Scan for the cell matching the given text and deliver its [x, y] coordinate at center. 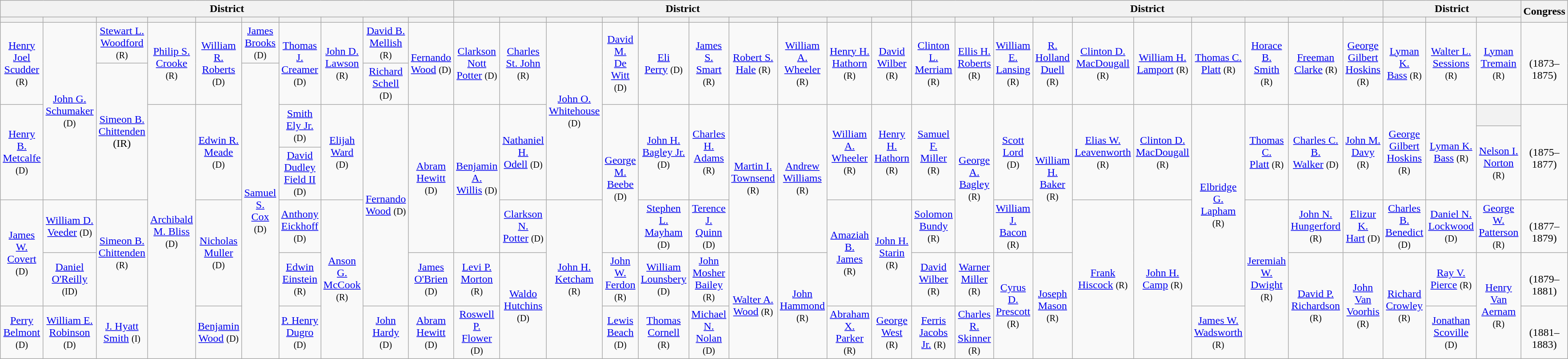
NicholasMuller (D) [219, 253]
GeorgeGilbertHoskins (R) [1404, 152]
Clarkson N.Potter (D) [523, 226]
JamesBrooks (D) [260, 43]
Anson G.McCook (R) [342, 279]
John MosherBailey (R) [709, 279]
James W.Wadsworth (R) [1218, 332]
Daniel N.Lockwood (D) [1451, 226]
Samuel F.Miller (R) [934, 152]
John O.Whitehouse(D) [574, 111]
ClarksonNottPotter (D) [477, 63]
Jeremiah W.Dwight (R) [1267, 279]
RichardCrowley (R) [1404, 306]
JonathanScoville (D) [1451, 332]
ThomasCornell (R) [664, 332]
J. HyattSmith (I) [122, 332]
Horace B.Smith (R) [1267, 63]
David DudleyField II (D) [300, 173]
William J.Bacon (R) [1013, 226]
William D.Veeder (D) [69, 226]
William H.Lamport (R) [1163, 63]
William H.Baker (R) [1052, 178]
(1877–1879) [1544, 226]
James W.Covert (D) [22, 253]
NathanielH.Odell (D) [523, 152]
John VanVoorhis(R) [1363, 306]
Henry H.Hathorn(R) [892, 152]
WarnerMiller (R) [974, 279]
LymanTremain (R) [1499, 63]
David M.De Witt(D) [620, 63]
John W.Ferdon (R) [620, 279]
Robert S.Hale (R) [753, 63]
GeorgeGilbertHoskins(R) [1363, 63]
JamesO'Brien (D) [431, 279]
Elizur K.Hart (D) [1363, 226]
Amaziah B.James (R) [849, 253]
William A.Wheeler (R) [849, 152]
Henry VanAernam (R) [1499, 306]
FreemanClarke (R) [1316, 63]
Henry H.Hathorn (R) [849, 63]
Simeon B.Chittenden(IR) [122, 132]
Stewart L.Woodford (R) [122, 43]
Thomas J.Creamer (D) [300, 63]
Terence J.Quinn (D) [709, 226]
R. HollandDuell (R) [1052, 63]
ElijahWard (D) [342, 152]
John H.Ketcham (R) [574, 279]
JohnHammond(R) [802, 306]
RichardSchell (D) [386, 84]
Congress [1544, 12]
BenjaminA.Willis (D) [477, 178]
Clinton L.Merriam (R) [934, 63]
Charles B.Benedict (D) [1404, 226]
JosephMason(R) [1052, 306]
David P.Richardson(R) [1316, 306]
William E.Lansing (R) [1013, 63]
George W.Patterson (R) [1499, 226]
Levi P.Morton (R) [477, 279]
John N.Hungerford (R) [1316, 226]
George M.Beebe (D) [620, 178]
Charles C. B.Walker (D) [1316, 152]
LewisBeach (D) [620, 332]
Michael N.Nolan (D) [709, 332]
Charles R.Skinner (R) [974, 332]
FerrisJacobs Jr. (R) [934, 332]
Ellis H.Roberts (R) [974, 63]
WaldoHutchins (D) [523, 306]
William A.Wheeler(R) [802, 63]
Edwin R.Meade (D) [219, 152]
Elias W.Leavenworth(R) [1103, 152]
Cyrus D.Prescott(R) [1013, 306]
FrankHiscock (R) [1103, 279]
CharlesSt. John (R) [523, 63]
Simeon B.Chittenden (R) [122, 253]
John G.Schumaker(D) [69, 111]
(1873–1875) [1544, 63]
JohnHardy (D) [386, 332]
William R.Roberts(D) [219, 63]
Roswell P.Flower (D) [477, 332]
Henry B.Metcalfe (D) [22, 152]
Philip S.Crooke(R) [172, 63]
AndrewWilliams(R) [802, 178]
EliPerry (D) [664, 63]
John H.Bagley Jr. (D) [664, 152]
EdwinEinstein (R) [300, 279]
George A.Bagley (R) [974, 178]
SmithEly Jr. (D) [300, 125]
Walter A.Wood (R) [753, 306]
(1879–1881) [1544, 279]
P. HenryDugro (D) [300, 332]
DanielO'Reilly (ID) [69, 279]
Abraham X.Parker (R) [849, 332]
John D.Lawson(R) [342, 63]
PerryBelmont (D) [22, 332]
BenjaminWood (D) [219, 332]
Samuel S.Cox (D) [260, 211]
(1875–1877) [1544, 152]
Elbridge G.Lapham (R) [1218, 205]
William E.Robinson (D) [69, 332]
WilliamLounsbery (D) [664, 279]
Nelson I.Norton (R) [1499, 163]
Martin I.Townsend(R) [753, 178]
GeorgeWest (R) [892, 332]
John M.Davy (R) [1363, 152]
Henry JoelScudder (R) [22, 63]
Charles H.Adams (R) [709, 152]
(1881–1883) [1544, 332]
Stephen L.Mayham (D) [664, 226]
AnthonyEickhoff (D) [300, 226]
Ray V.Pierce (R) [1451, 279]
ScottLord (D) [1013, 152]
Walter L.Sessions (R) [1451, 63]
ArchibaldM. Bliss(D) [172, 231]
David B.Mellish (R) [386, 43]
SolomonBundy (R) [934, 226]
John H.Starin (R) [892, 253]
John H.Camp (R) [1163, 279]
James S.Smart (R) [709, 63]
